Extract the (x, y) coordinate from the center of the cell holding the provided text.  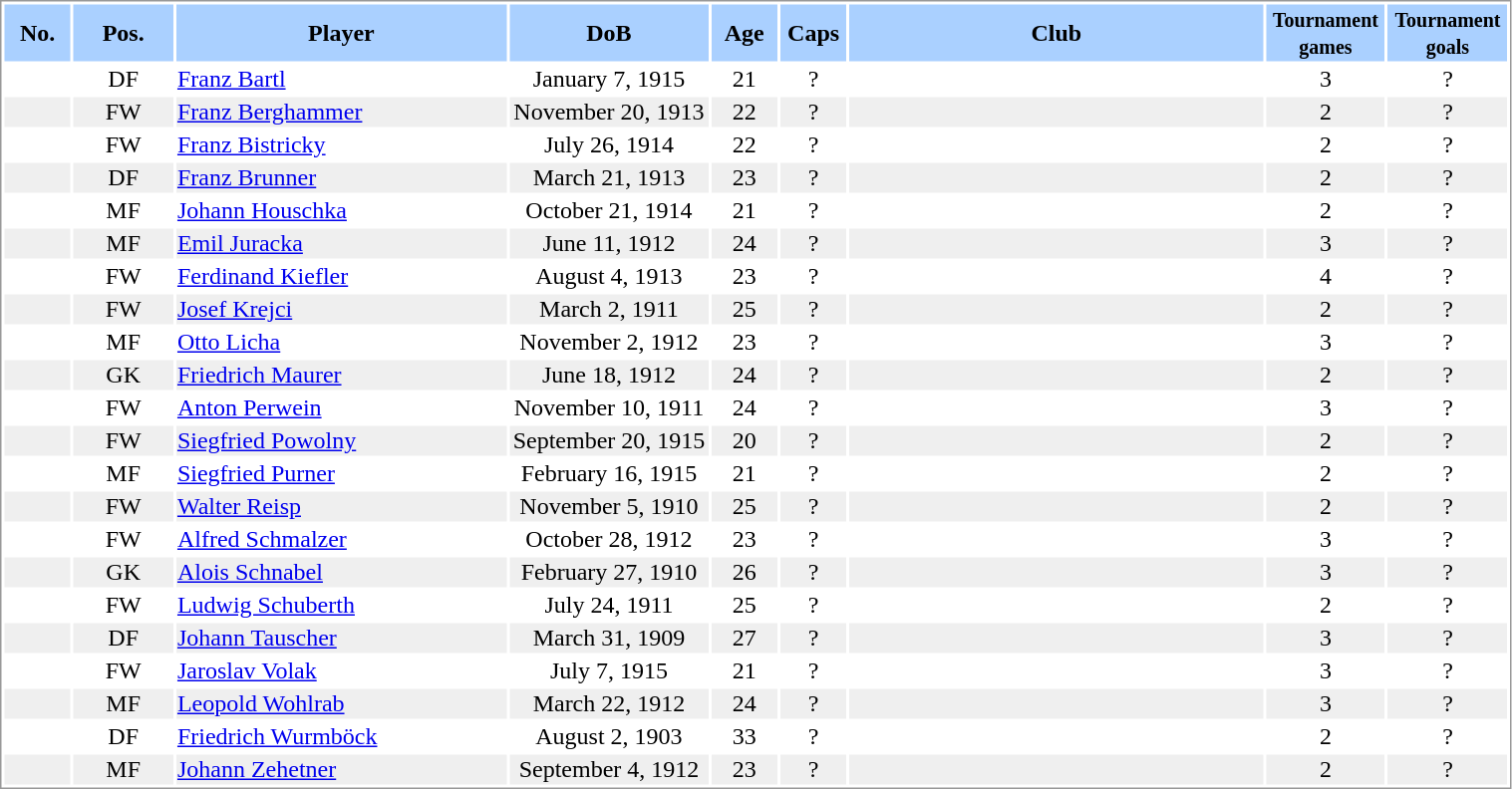
33 (745, 736)
June 11, 1912 (608, 244)
November 2, 1912 (608, 342)
March 21, 1913 (608, 178)
February 16, 1915 (608, 473)
Franz Berghammer (341, 113)
August 2, 1903 (608, 736)
Emil Juracka (341, 244)
Franz Bistricky (341, 144)
June 18, 1912 (608, 376)
Siegfried Purner (341, 473)
Josef Krejci (341, 310)
Age (745, 32)
Siegfried Powolny (341, 441)
March 2, 1911 (608, 310)
Friedrich Wurmböck (341, 736)
October 28, 1912 (608, 539)
September 20, 1915 (608, 441)
September 4, 1912 (608, 770)
January 7, 1915 (608, 79)
Tournamentgames (1326, 32)
Franz Brunner (341, 178)
Johann Houschka (341, 210)
20 (745, 441)
Otto Licha (341, 342)
Club (1057, 32)
DoB (608, 32)
Jaroslav Volak (341, 670)
Franz Bartl (341, 79)
February 27, 1910 (608, 573)
Johann Zehetner (341, 770)
Anton Perwein (341, 407)
November 10, 1911 (608, 407)
Tournamentgoals (1448, 32)
Player (341, 32)
Friedrich Maurer (341, 376)
July 24, 1911 (608, 605)
March 22, 1912 (608, 704)
Alois Schnabel (341, 573)
July 26, 1914 (608, 144)
4 (1326, 276)
November 5, 1910 (608, 507)
Walter Reisp (341, 507)
Johann Tauscher (341, 639)
No. (37, 32)
March 31, 1909 (608, 639)
July 7, 1915 (608, 670)
November 20, 1913 (608, 113)
27 (745, 639)
Ludwig Schuberth (341, 605)
August 4, 1913 (608, 276)
Ferdinand Kiefler (341, 276)
Pos. (124, 32)
Caps (813, 32)
Leopold Wohlrab (341, 704)
26 (745, 573)
October 21, 1914 (608, 210)
Alfred Schmalzer (341, 539)
